Return (X, Y) of the center of cell containing provided text 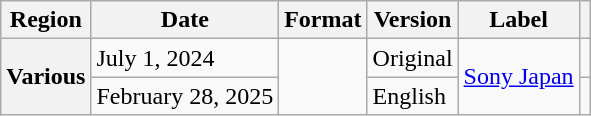
Sony Japan (518, 77)
Various (46, 77)
English (412, 96)
February 28, 2025 (185, 96)
Label (518, 20)
Format (323, 20)
Date (185, 20)
July 1, 2024 (185, 58)
Version (412, 20)
Region (46, 20)
Original (412, 58)
